Scan for the cell matching the given text and deliver its [x, y] coordinate at center. 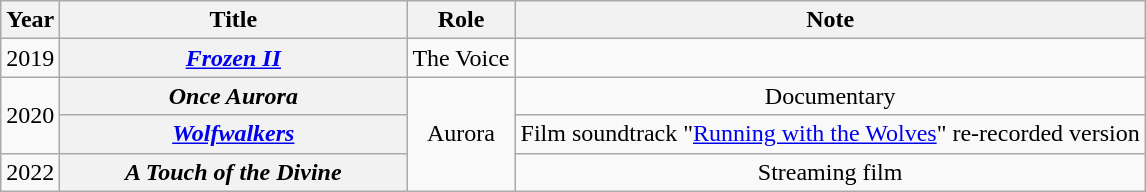
2019 [30, 58]
Wolfwalkers [234, 134]
Streaming film [830, 172]
Film soundtrack "Running with the Wolves" re-recorded version [830, 134]
Once Aurora [234, 96]
2020 [30, 115]
A Touch of the Divine [234, 172]
Frozen II [234, 58]
Role [461, 20]
2022 [30, 172]
Documentary [830, 96]
Title [234, 20]
The Voice [461, 58]
Year [30, 20]
Note [830, 20]
Aurora [461, 134]
